Identify which cell holds the provided text, then report its (x, y) central coordinate. 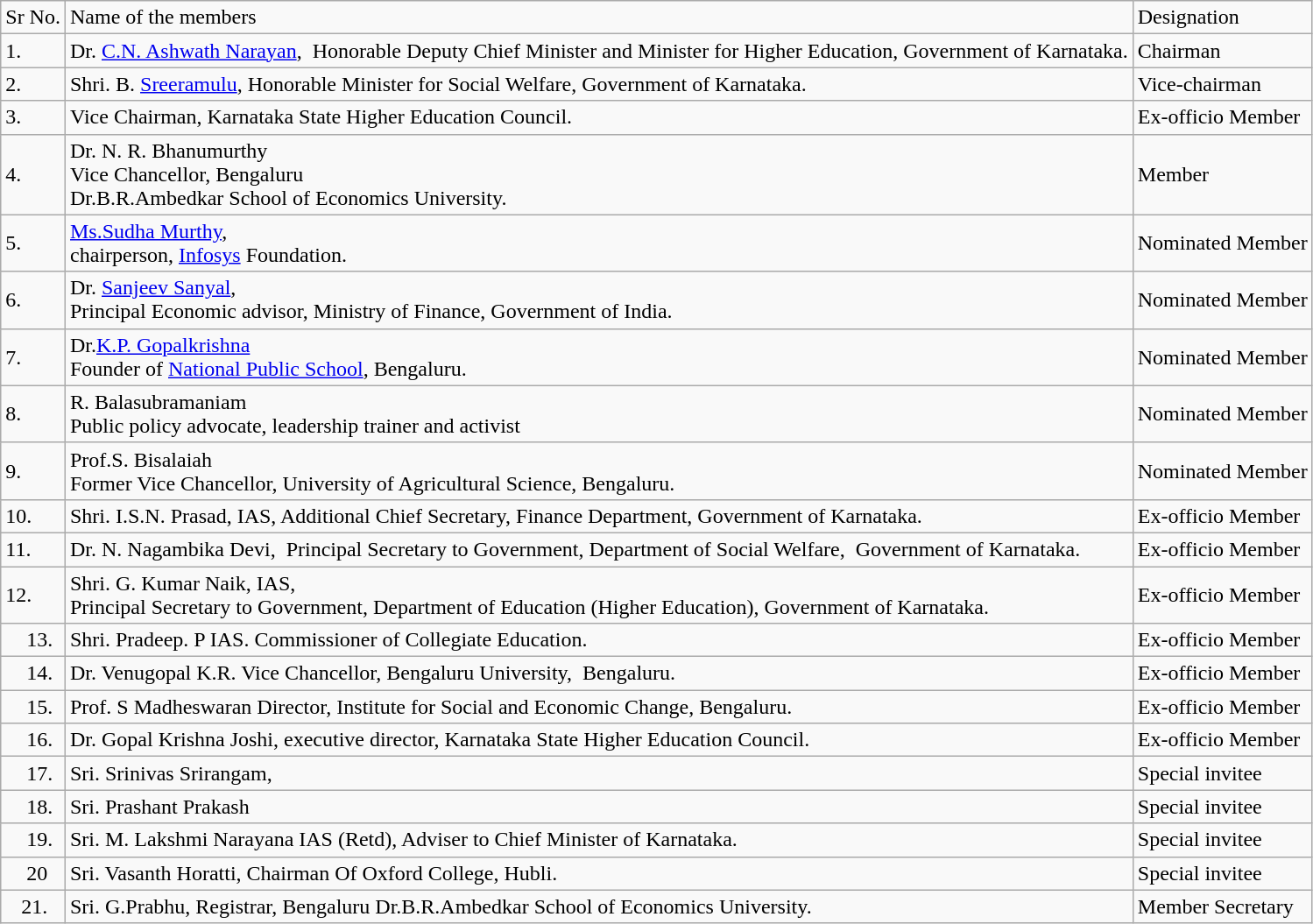
Dr. Venugopal K.R. Vice Chancellor, Bengaluru University, Bengaluru. (599, 674)
8. (33, 413)
Prof. S Madheswaran Director, Institute for Social and Economic Change, Bengaluru. (599, 707)
19. (33, 840)
17. (33, 773)
Vice-chairman (1223, 84)
18. (33, 807)
4. (33, 174)
Dr. Gopal Krishna Joshi, executive director, Karnataka State Higher Education Council. (599, 740)
Prof.S. BisalaiahFormer Vice Chancellor, University of Agricultural Science, Bengaluru. (599, 471)
R. BalasubramaniamPublic policy advocate, leadership trainer and activist (599, 413)
Sri. Vasanth Horatti, Chairman Of Oxford College, Hubli. (599, 873)
3. (33, 117)
10. (33, 516)
12. (33, 594)
Sr No. (33, 18)
2. (33, 84)
Designation (1223, 18)
Shri. B. Sreeramulu, Honorable Minister for Social Welfare, Government of Karnataka. (599, 84)
11. (33, 549)
5. (33, 243)
1. (33, 51)
Dr. N. Nagambika Devi, Principal Secretary to Government, Department of Social Welfare, Government of Karnataka. (599, 549)
Shri. Pradeep. P IAS. Commissioner of Collegiate Education. (599, 640)
Shri. G. Kumar Naik, IAS,Principal Secretary to Government, Department of Education (Higher Education), Government of Karnataka. (599, 594)
6. (33, 300)
14. (33, 674)
Name of the members (599, 18)
20 (33, 873)
Chairman (1223, 51)
Dr. C.N. Ashwath Narayan, Honorable Deputy Chief Minister and Minister for Higher Education, Government of Karnataka. (599, 51)
Dr. Sanjeev Sanyal,Principal Economic advisor, Ministry of Finance, Government of India. (599, 300)
Vice Chairman, Karnataka State Higher Education Council. (599, 117)
21. (33, 906)
Ms.Sudha Murthy,chairperson, Infosys Foundation. (599, 243)
Dr.K.P. GopalkrishnaFounder of National Public School, Bengaluru. (599, 357)
Sri. M. Lakshmi Narayana IAS (Retd), Adviser to Chief Minister of Karnataka. (599, 840)
7. (33, 357)
9. (33, 471)
Member (1223, 174)
Dr. N. R. BhanumurthyVice Chancellor, BengaluruDr.B.R.Ambedkar School of Economics University. (599, 174)
Shri. I.S.N. Prasad, IAS, Additional Chief Secretary, Finance Department, Government of Karnataka. (599, 516)
Sri. G.Prabhu, Registrar, Bengaluru Dr.B.R.Ambedkar School of Economics University. (599, 906)
16. (33, 740)
13. (33, 640)
15. (33, 707)
Member Secretary (1223, 906)
Sri. Srinivas Srirangam, (599, 773)
Sri. Prashant Prakash (599, 807)
